Pinpoint the cell where the given text exists, returning its (X, Y) midpoint coordinate. 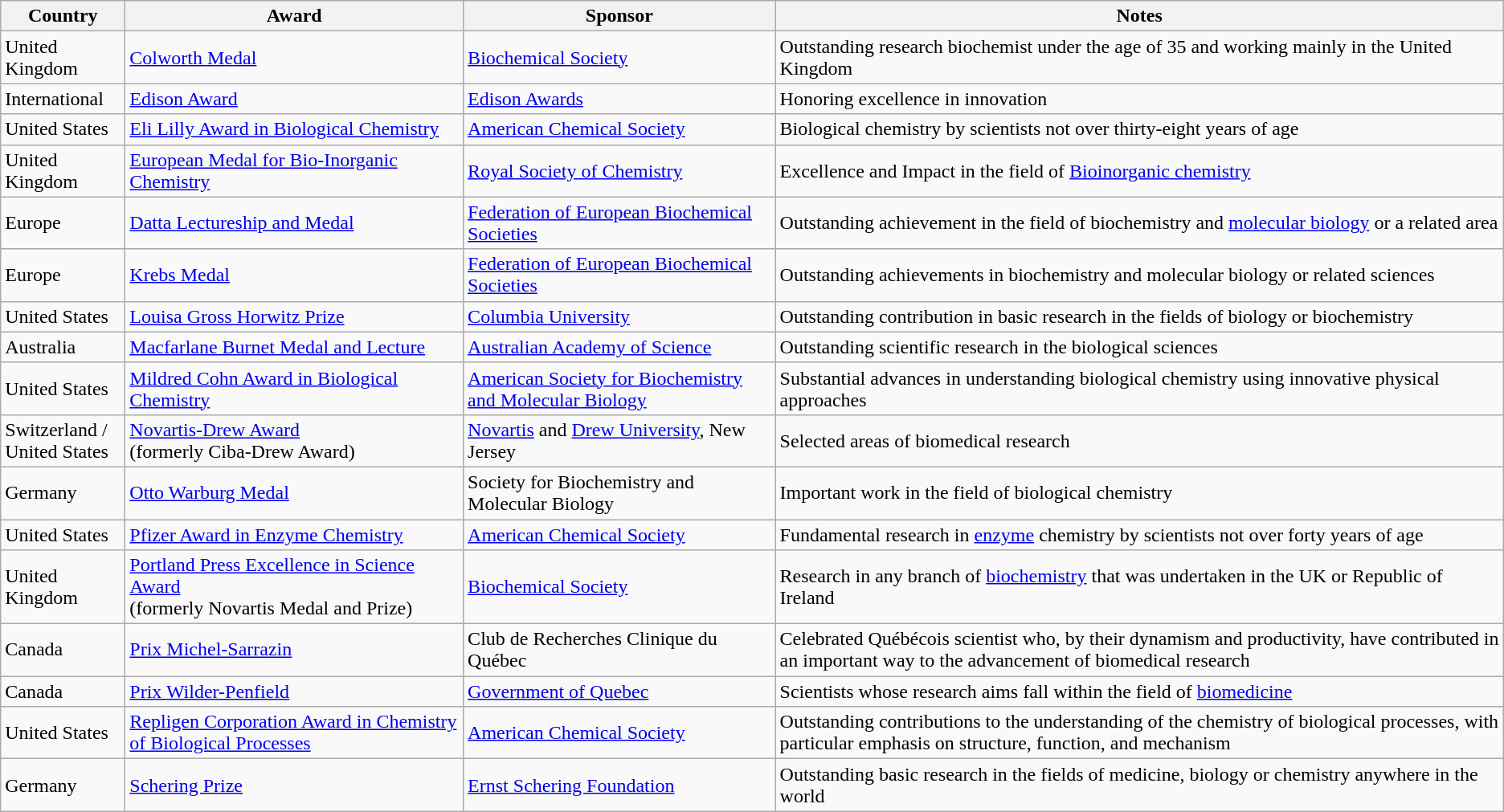
Schering Prize (294, 785)
Club de Recherches Clinique du Québec (619, 651)
Substantial advances in understanding biological chemistry using innovative physical approaches (1139, 389)
Switzerland / United States (63, 440)
Australian Academy of Science (619, 347)
Sponsor (619, 16)
Society for Biochemistry and Molecular Biology (619, 493)
Otto Warburg Medal (294, 493)
Prix Wilder-Penfield (294, 692)
Mildred Cohn Award in Biological Chemistry (294, 389)
Macfarlane Burnet Medal and Lecture (294, 347)
Excellence and Impact in the field of Bioinorganic chemistry (1139, 170)
Novartis-Drew Award (formerly Ciba-Drew Award) (294, 440)
Outstanding achievement in the field of biochemistry and molecular biology or a related area (1139, 223)
Outstanding achievements in biochemistry and molecular biology or related sciences (1139, 275)
Eli Lilly Award in Biological Chemistry (294, 129)
Prix Michel-Sarrazin (294, 651)
Government of Quebec (619, 692)
Important work in the field of biological chemistry (1139, 493)
Edison Awards (619, 99)
Honoring excellence in innovation (1139, 99)
American Society for Biochemistry and Molecular Biology (619, 389)
Selected areas of biomedical research (1139, 440)
Biological chemistry by scientists not over thirty-eight years of age (1139, 129)
Notes (1139, 16)
Datta Lectureship and Medal (294, 223)
Columbia University (619, 316)
Pfizer Award in Enzyme Chemistry (294, 534)
Outstanding scientific research in the biological sciences (1139, 347)
Award (294, 16)
Novartis and Drew University, New Jersey (619, 440)
Country (63, 16)
Fundamental research in enzyme chemistry by scientists not over forty years of age (1139, 534)
Outstanding contribution in basic research in the fields of biology or biochemistry (1139, 316)
Portland Press Excellence in Science Award (formerly Novartis Medal and Prize) (294, 587)
Krebs Medal (294, 275)
Royal Society of Chemistry (619, 170)
Louisa Gross Horwitz Prize (294, 316)
Repligen Corporation Award in Chemistry of Biological Processes (294, 732)
Australia (63, 347)
Scientists whose research aims fall within the field of biomedicine (1139, 692)
Ernst Schering Foundation (619, 785)
Outstanding basic research in the fields of medicine, biology or chemistry anywhere in the world (1139, 785)
European Medal for Bio-Inorganic Chemistry (294, 170)
Outstanding research biochemist under the age of 35 and working mainly in the United Kingdom (1139, 58)
Edison Award (294, 99)
Research in any branch of biochemistry that was undertaken in the UK or Republic of Ireland (1139, 587)
Colworth Medal (294, 58)
International (63, 99)
